Provide the [x, y] coordinate of the cell's center where the given text is located.  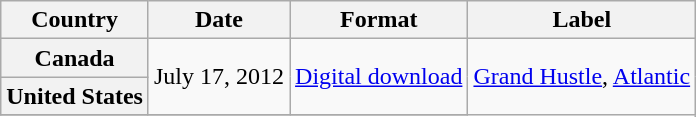
Label [582, 20]
Canada [75, 58]
July 17, 2012 [218, 77]
Date [218, 20]
Country [75, 20]
Format [379, 20]
Digital download [379, 77]
United States [75, 96]
Grand Hustle, Atlantic [582, 77]
